Return the [x, y] coordinate for the center point of the cell that contains the specified text.  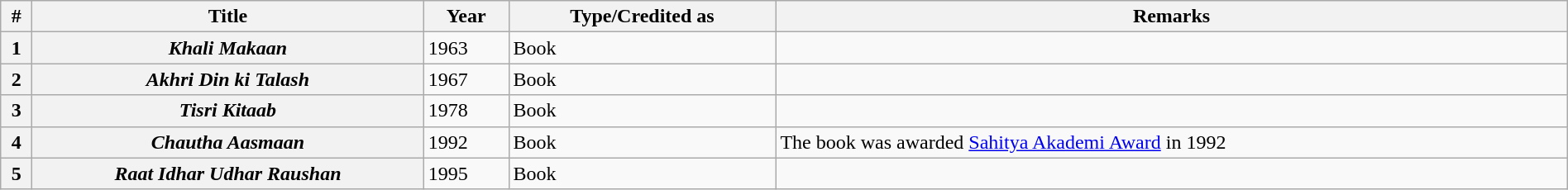
Year [466, 17]
# [17, 17]
Title [228, 17]
Raat Idhar Udhar Raushan [228, 173]
Tisri Kitaab [228, 111]
Akhri Din ki Talash [228, 79]
Khali Makaan [228, 48]
Remarks [1171, 17]
5 [17, 173]
4 [17, 142]
3 [17, 111]
The book was awarded Sahitya Akademi Award in 1992 [1171, 142]
Type/Credited as [642, 17]
1995 [466, 173]
2 [17, 79]
1978 [466, 111]
1967 [466, 79]
1992 [466, 142]
1 [17, 48]
Chautha Aasmaan [228, 142]
1963 [466, 48]
